From the cell containing the given text, extract its center point as (X, Y) coordinate. 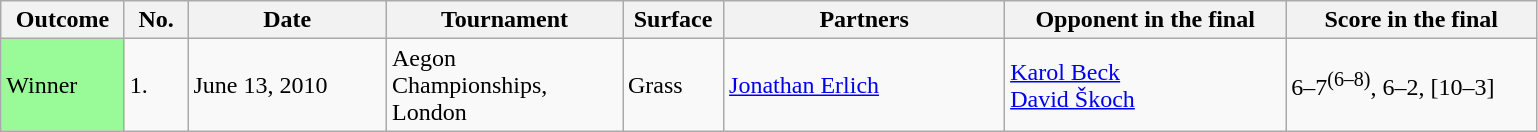
6–7(6–8), 6–2, [10–3] (1412, 85)
Grass (672, 85)
1. (156, 85)
No. (156, 20)
Date (288, 20)
Opponent in the final (1146, 20)
Partners (864, 20)
Outcome (63, 20)
Winner (63, 85)
Score in the final (1412, 20)
Tournament (504, 20)
June 13, 2010 (288, 85)
Surface (672, 20)
Jonathan Erlich (864, 85)
Aegon Championships, London (504, 85)
Karol Beck David Škoch (1146, 85)
